From the cell containing the given text, extract its center point as (x, y) coordinate. 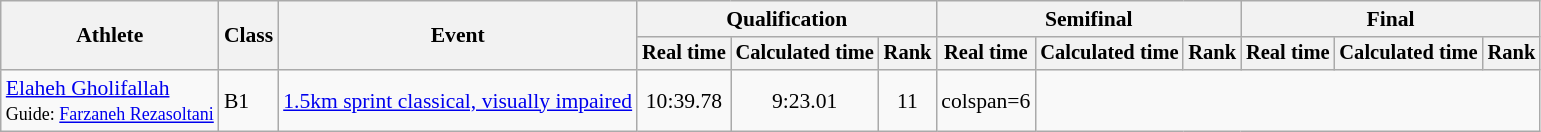
Elaheh GholifallahGuide: Farzaneh Rezasoltani (110, 100)
Class (248, 36)
B1 (248, 100)
Qualification (786, 19)
Semifinal (1088, 19)
Athlete (110, 36)
1.5km sprint classical, visually impaired (458, 100)
10:39.78 (684, 100)
colspan=6 (986, 100)
Event (458, 36)
Final (1390, 19)
11 (908, 100)
9:23.01 (805, 100)
